Output the (x, y) coordinate of the center of the cell containing the given text.  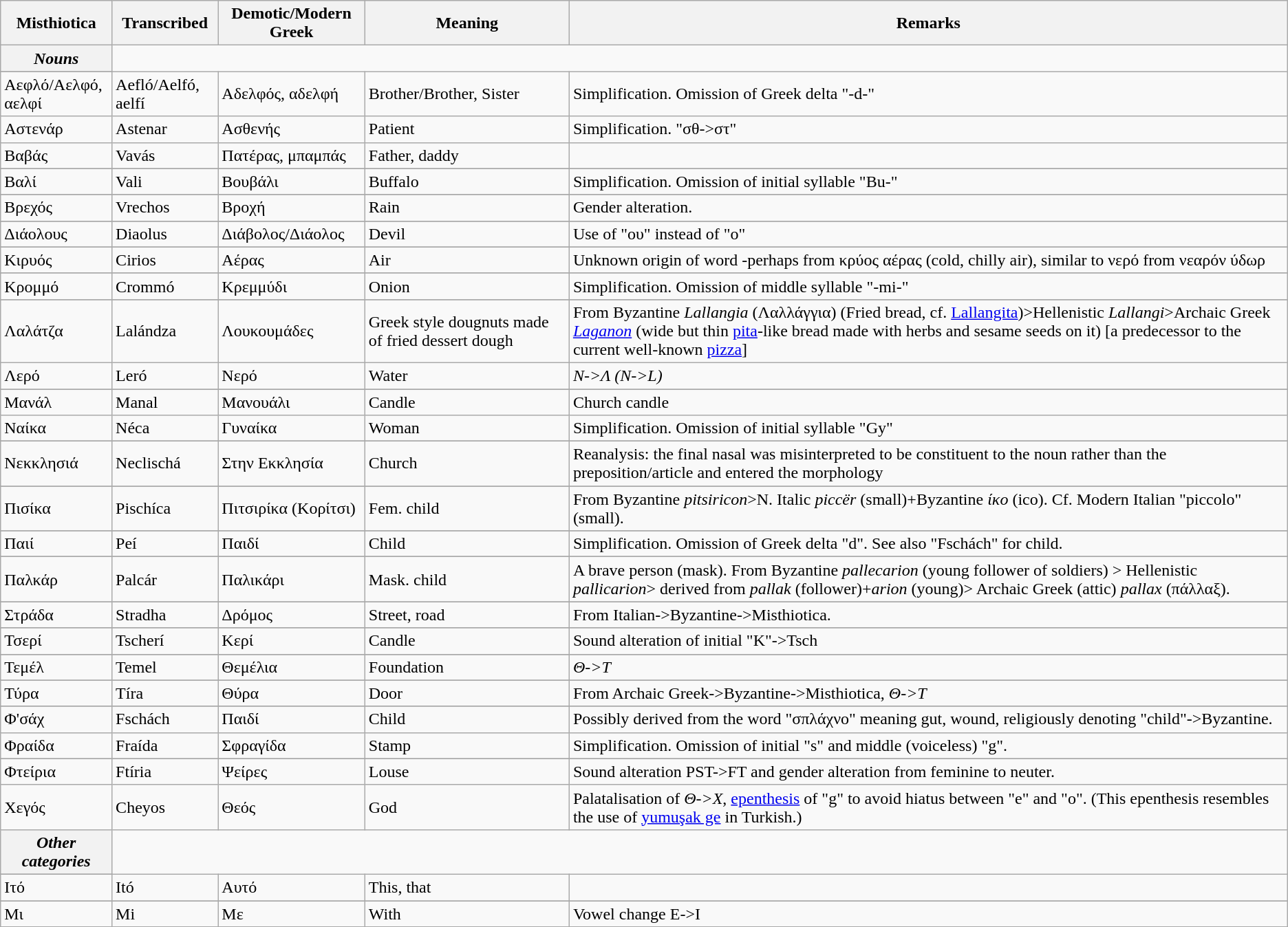
Φραίδα (56, 745)
Λουκουμάδες (292, 331)
Cirios (165, 260)
Leró (165, 375)
Κρεμμύδι (292, 286)
Lalándza (165, 331)
Unknown origin of word -perhaps from κρύος αέρας (cold, chilly air), similar to νερό from νεαρόν ύδωρ (928, 260)
Μι (56, 914)
Παλκάρ (56, 579)
Reanalysis: the final nasal was misinterpreted to be constituent to the noun rather than the preposition/article and entered the morphology (928, 463)
Nouns (56, 58)
Manal (165, 402)
Ψείρες (292, 772)
From Byzantine pitsiricon>N. Italic piccër (small)+Byzantine ίκο (ico). Cf. Modern Italian "piccolo" (small). (928, 509)
From Italian->Byzantine->Misthiotica. (928, 615)
With (466, 914)
Πιτσιρίκα (Κορίτσι) (292, 509)
Air (466, 260)
Ν->Λ (N->L) (928, 375)
Peí (165, 544)
Meaning (466, 23)
Διάολους (56, 234)
Σφραγίδα (292, 745)
From Archaic Greek->Byzantine->Misthiotica, Θ->T (928, 693)
Crommó (165, 286)
Brother/Brother, Sister (466, 94)
Onion (466, 286)
Fschách (165, 719)
Aefló/Aelfó, aelfí (165, 94)
Simplification. Omission of initial syllable "Gy" (928, 428)
Κερί (292, 641)
Στράδα (56, 615)
Father, daddy (466, 155)
Αεφλό/Αελφό, αελφί (56, 94)
Possibly derived from the word "σπλάχνο" meaning gut, wound, religiously denoting "child"->Byzantine. (928, 719)
Vowel change E->I (928, 914)
Pischíca (165, 509)
Tscherí (165, 641)
Τσερί (56, 641)
Water (466, 375)
Transcribed (165, 23)
Κιρυός (56, 260)
Τύρα (56, 693)
Sound alteration of initial "K"->Tsch (928, 641)
Fem. child (466, 509)
Stradha (165, 615)
Ftíria (165, 772)
This, that (466, 887)
Αυτό (292, 887)
Λερό (56, 375)
Θεός (292, 807)
Βουβάλι (292, 182)
Palcár (165, 579)
Simplification. "σθ->στ" (928, 129)
Βροχή (292, 208)
Demotic/Modern Greek (292, 23)
Θύρα (292, 693)
Tíra (165, 693)
Néca (165, 428)
Παιί (56, 544)
Diaolus (165, 234)
Χεγός (56, 807)
Mask. child (466, 579)
Λαλάτζα (56, 331)
Ασθενής (292, 129)
Τεμέλ (56, 667)
Rain (466, 208)
Mi (165, 914)
Misthiotica (56, 23)
Δρόμος (292, 615)
Fraída (165, 745)
Simplification. Omission of initial "s" and middle (voiceless) "g". (928, 745)
Θεμέλια (292, 667)
Simplification. Omission of initial syllable "Bu-" (928, 182)
Γυναίκα (292, 428)
Φτείρια (56, 772)
Louse (466, 772)
Αδελφός, αδελφή (292, 94)
Other categories (56, 851)
Στην Εκκλησία (292, 463)
Διάβολος/Διάολος (292, 234)
Παλικάρι (292, 579)
Sound alteration PST->FT and gender alteration from feminine to neuter. (928, 772)
Vrechos (165, 208)
Simplification. Omission of Greek delta "d". See also "Fschách" for child. (928, 544)
Θ->T (928, 667)
Stamp (466, 745)
Vavás (165, 155)
Vali (165, 182)
Itó (165, 887)
Foundation (466, 667)
Greek style dougnuts made of fried dessert dough (466, 331)
Buffalo (466, 182)
Cheyos (165, 807)
Νeclischá (165, 463)
Αέρας (292, 260)
Door (466, 693)
Ναίκα (56, 428)
Palatalisation of Θ->Χ, epenthesis of "g" to avoid hiatus between "e" and "o". (This epenthesis resembles the use of yumuşak ge in Turkish.) (928, 807)
Μανάλ (56, 402)
Φ'σάχ (56, 719)
Astenar (165, 129)
Simplification. Omission of Greek delta "-d-" (928, 94)
Church candle (928, 402)
Street, road (466, 615)
Αστενάρ (56, 129)
Μανουάλι (292, 402)
Woman (466, 428)
Church (466, 463)
Πισίκα (56, 509)
Use of "ου" instead of "ο" (928, 234)
Νερό (292, 375)
Νεκκλησιά (56, 463)
Gender alteration. (928, 208)
Ιτό (56, 887)
Remarks (928, 23)
God (466, 807)
Simplification. Omission of middle syllable "-mi-" (928, 286)
Βαλί (56, 182)
Temel (165, 667)
Βρεχός (56, 208)
Βαβάς (56, 155)
Κρομμό (56, 286)
Devil (466, 234)
Patient (466, 129)
Με (292, 914)
Πατέρας, μπαμπάς (292, 155)
